Find where the given text appears and provide that cell's center as (X, Y) coordinate. 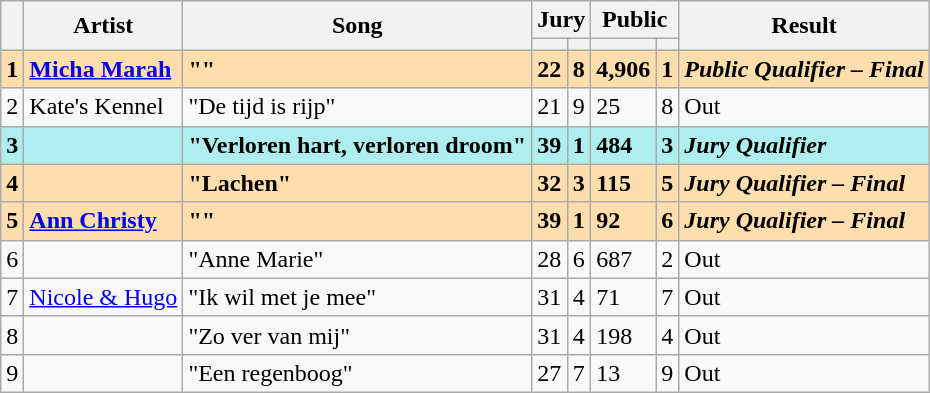
Kate's Kennel (104, 107)
4,906 (624, 69)
32 (550, 183)
13 (624, 373)
484 (624, 145)
92 (624, 221)
28 (550, 259)
Song (358, 26)
"De tijd is rijp" (358, 107)
"Een regenboog" (358, 373)
25 (624, 107)
Public Qualifier – Final (804, 69)
"Anne Marie" (358, 259)
21 (550, 107)
71 (624, 297)
"Zo ver van mij" (358, 335)
687 (624, 259)
"Ik wil met je mee" (358, 297)
Jury (562, 20)
Nicole & Hugo (104, 297)
Artist (104, 26)
198 (624, 335)
"Verloren hart, verloren droom" (358, 145)
"Lachen" (358, 183)
Micha Marah (104, 69)
Public (635, 20)
Result (804, 26)
Ann Christy (104, 221)
27 (550, 373)
22 (550, 69)
115 (624, 183)
Jury Qualifier (804, 145)
